Detect which cell encompasses the target text, then output its [X, Y] center coordinate. 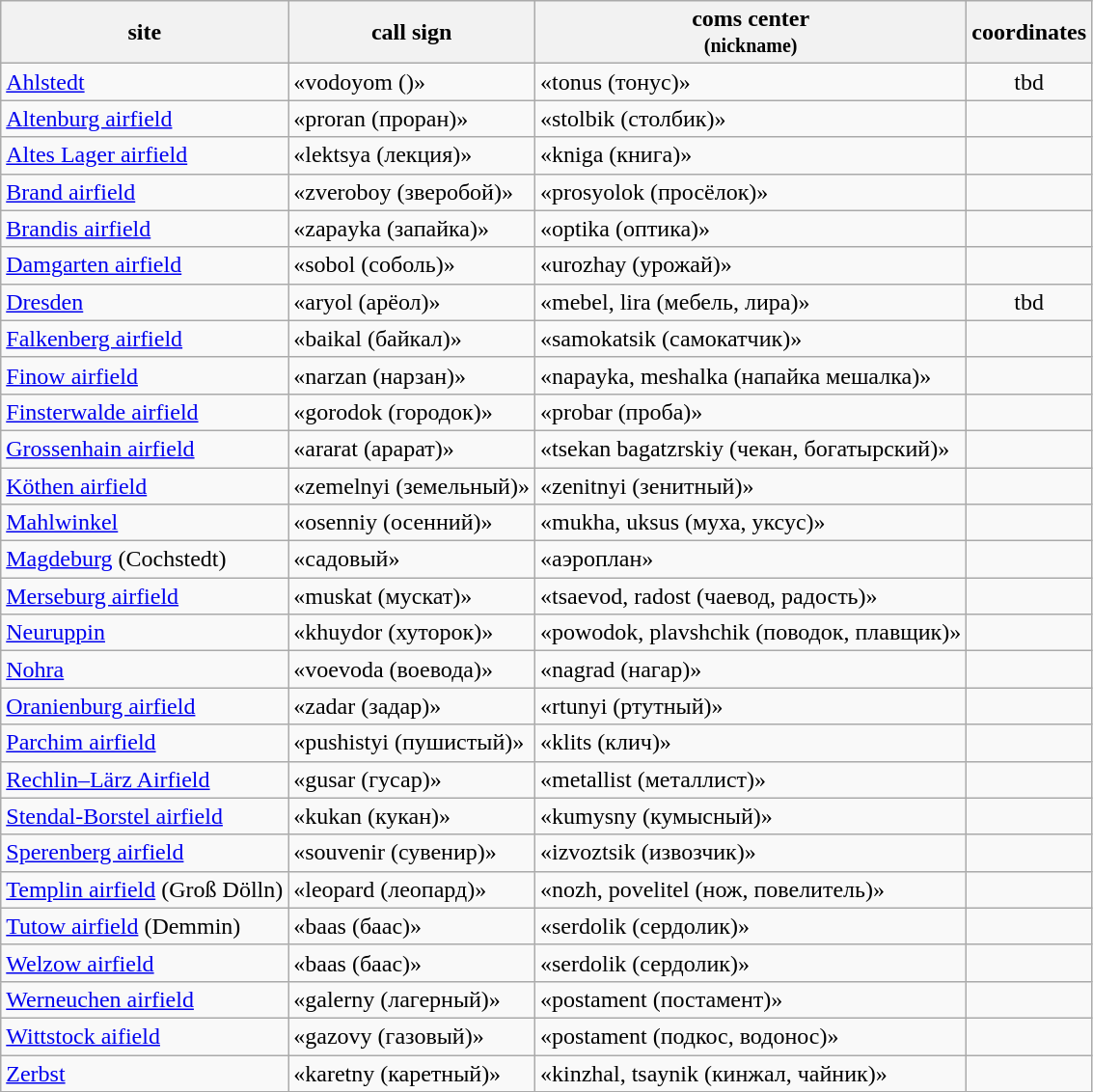
Welzow airfield [145, 963]
«muskat (мускат)» [412, 596]
«voevoda (воевода)» [412, 669]
«proran (проран)» [412, 119]
«postament (постамент)» [751, 999]
«osenniy (осенний)» [412, 523]
Werneuchen airfield [145, 999]
Merseburg airfield [145, 596]
Köthen airfield [145, 485]
«zveroboy (зверобой)» [412, 192]
Finsterwalde airfield [145, 412]
«optika (oптика)» [751, 229]
«nagrad (нагар)» [751, 669]
«zenitnyi (зенитный)» [751, 485]
call sign [412, 33]
«zadar (задар)» [412, 706]
«садовый» [412, 560]
«souvenir (сувенир)» [412, 853]
site [145, 33]
«karetny (каретный)» [412, 1074]
«gazovy (газовый)» [412, 1036]
«tonus (тонус)» [751, 82]
Templin airfield (Groß Dölln) [145, 889]
«powodok, plavshchik (поводок, плавщик)» [751, 633]
«baikal (байкал)» [412, 339]
Brand airfield [145, 192]
Altes Lager airfield [145, 155]
«leopard (леопард)» [412, 889]
«sobol (cоболь)» [412, 265]
«kukan (кукан)» [412, 816]
«napayka, meshalka (напайка мешалка)» [751, 375]
Finow airfield [145, 375]
«urozhay (урожай)» [751, 265]
«pushistyi (пушистый)» [412, 743]
Rechlin–Lärz Airfield [145, 779]
«gorodok (городок)» [412, 412]
«mukha, uksus (муха, уксус)» [751, 523]
«postament (подкос, водонос)» [751, 1036]
«zemelnyi (земельный)» [412, 485]
«metallist (металлист)» [751, 779]
«samokatsik (самокатчик)» [751, 339]
Oranienburg airfield [145, 706]
«aryol (aрёол)» [412, 302]
Stendal-Borstel airfield [145, 816]
Ahlstedt [145, 82]
«stolbik (столбик)» [751, 119]
«khuydor (хуторок)» [412, 633]
«rtunyi (ртутный)» [751, 706]
«ararat (aрарат)» [412, 449]
Tutow airfield (Demmin) [145, 926]
Neuruppin [145, 633]
Grossenhain airfield [145, 449]
«kniga (книга)» [751, 155]
Dresden [145, 302]
«tsaevod, radost (чаевод, радость)» [751, 596]
«аэроплан» [751, 560]
Parchim airfield [145, 743]
Wittstock aifield [145, 1036]
«lektsya (лекция)» [412, 155]
«kumysny (кумысный)» [751, 816]
«galerny (лагерный)» [412, 999]
Magdeburg (Cochstedt) [145, 560]
Zerbst [145, 1074]
«zapayka (запайка)» [412, 229]
«nozh, povelitel (нож, повелитель)» [751, 889]
«probar (проба)» [751, 412]
«kinzhal, tsaynik (кинжал, чайник)» [751, 1074]
coms center(nickname) [751, 33]
«vodoyom ()» [412, 82]
«klits (клич)» [751, 743]
Brandis airfield [145, 229]
«mebel, lira (мебель, лира)» [751, 302]
Sperenberg airfield [145, 853]
«prosyolok (просёлок)» [751, 192]
«gusar (гусар)» [412, 779]
Falkenberg airfield [145, 339]
coordinates [1029, 33]
Altenburg airfield [145, 119]
Nohra [145, 669]
Mahlwinkel [145, 523]
«narzan (нарзан)» [412, 375]
Damgarten airfield [145, 265]
«izvoztsik (извозчик)» [751, 853]
«tsekan bagatzrskiy (чекан, богатырский)» [751, 449]
